Extract the [X, Y] coordinate from the center of the cell holding the provided text.  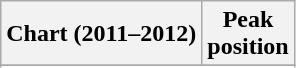
Chart (2011–2012) [102, 34]
Peakposition [248, 34]
